Pinpoint the cell where the given text exists, returning its (X, Y) midpoint coordinate. 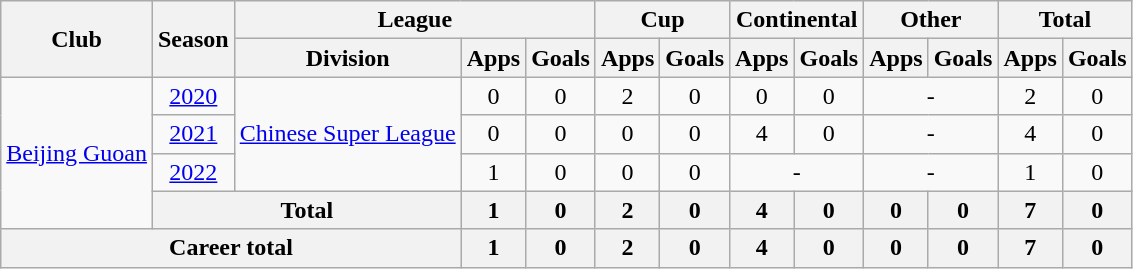
Season (193, 39)
League (414, 20)
Career total (231, 248)
2022 (193, 172)
Beijing Guoan (77, 153)
Club (77, 39)
Chinese Super League (348, 134)
Division (348, 58)
Other (931, 20)
2021 (193, 134)
Cup (662, 20)
2020 (193, 96)
Continental (797, 20)
